Output the (x, y) coordinate of the center of the cell containing the given text.  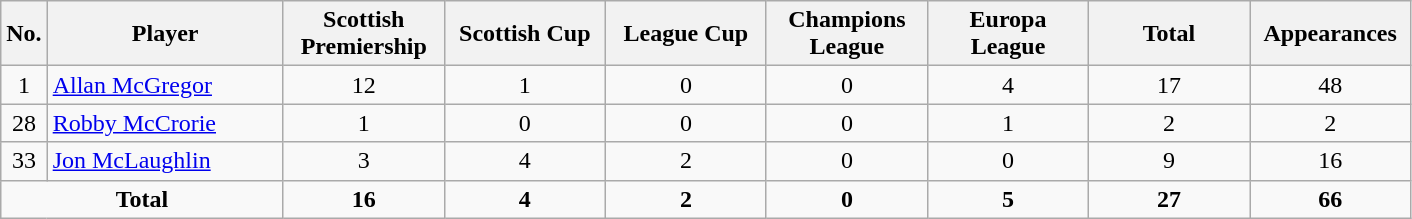
33 (24, 161)
No. (24, 34)
Player (165, 34)
9 (1170, 161)
27 (1170, 199)
Champions League (846, 34)
Scottish Cup (524, 34)
28 (24, 123)
5 (1008, 199)
17 (1170, 85)
Europa League (1008, 34)
48 (1330, 85)
Appearances (1330, 34)
66 (1330, 199)
Jon McLaughlin (165, 161)
Allan McGregor (165, 85)
League Cup (686, 34)
Scottish Premiership (364, 34)
3 (364, 161)
Robby McCrorie (165, 123)
12 (364, 85)
